Capture the cell that displays the provided text and extract its (X, Y) central coordinate. 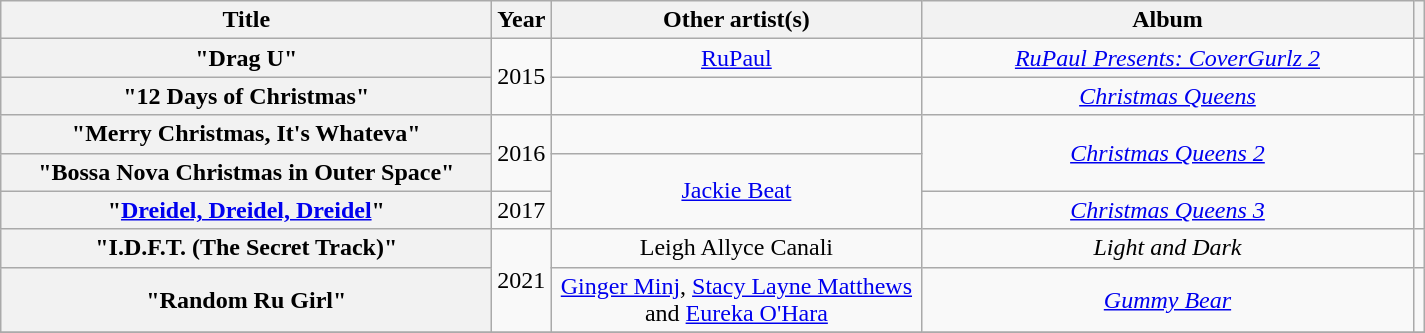
Ginger Minj, Stacy Layne Matthews and Eureka O'Hara (736, 300)
Leigh Allyce Canali (736, 248)
Gummy Bear (1168, 300)
"Random Ru Girl" (246, 300)
RuPaul Presents: CoverGurlz 2 (1168, 58)
Christmas Queens (1168, 96)
Title (246, 20)
Jackie Beat (736, 191)
Christmas Queens 3 (1168, 210)
"I.D.F.T. (The Secret Track)" (246, 248)
2017 (522, 210)
2016 (522, 153)
"12 Days of Christmas" (246, 96)
Year (522, 20)
RuPaul (736, 58)
Light and Dark (1168, 248)
"Dreidel, Dreidel, Dreidel" (246, 210)
Other artist(s) (736, 20)
Christmas Queens 2 (1168, 153)
Album (1168, 20)
"Merry Christmas, It's Whateva" (246, 134)
"Drag U" (246, 58)
"Bossa Nova Christmas in Outer Space" (246, 172)
2015 (522, 77)
2021 (522, 280)
